Locate the cell with the specified text and output its (X, Y) center coordinate. 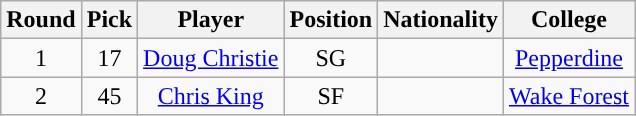
Chris King (211, 96)
Player (211, 20)
SG (331, 58)
College (568, 20)
Pick (109, 20)
1 (41, 58)
Pepperdine (568, 58)
2 (41, 96)
17 (109, 58)
Doug Christie (211, 58)
Nationality (441, 20)
SF (331, 96)
Position (331, 20)
Round (41, 20)
Wake Forest (568, 96)
45 (109, 96)
